From the cell containing the given text, extract its center point as (X, Y) coordinate. 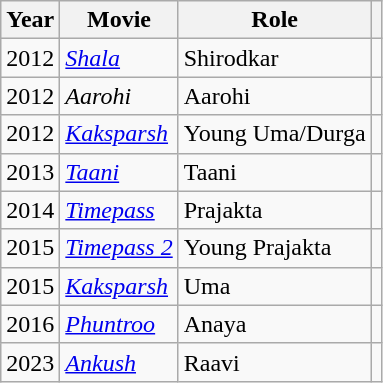
Year (30, 20)
Timepass 2 (119, 248)
2023 (30, 362)
Anaya (274, 324)
Timepass (119, 210)
Uma (274, 286)
Shirodkar (274, 58)
Young Prajakta (274, 248)
Ankush (119, 362)
Shala (119, 58)
2016 (30, 324)
Movie (119, 20)
Young Uma/Durga (274, 134)
2013 (30, 172)
Raavi (274, 362)
Prajakta (274, 210)
Role (274, 20)
2014 (30, 210)
Phuntroo (119, 324)
